For the text-containing cell, return its midpoint in [X, Y] coordinate format. 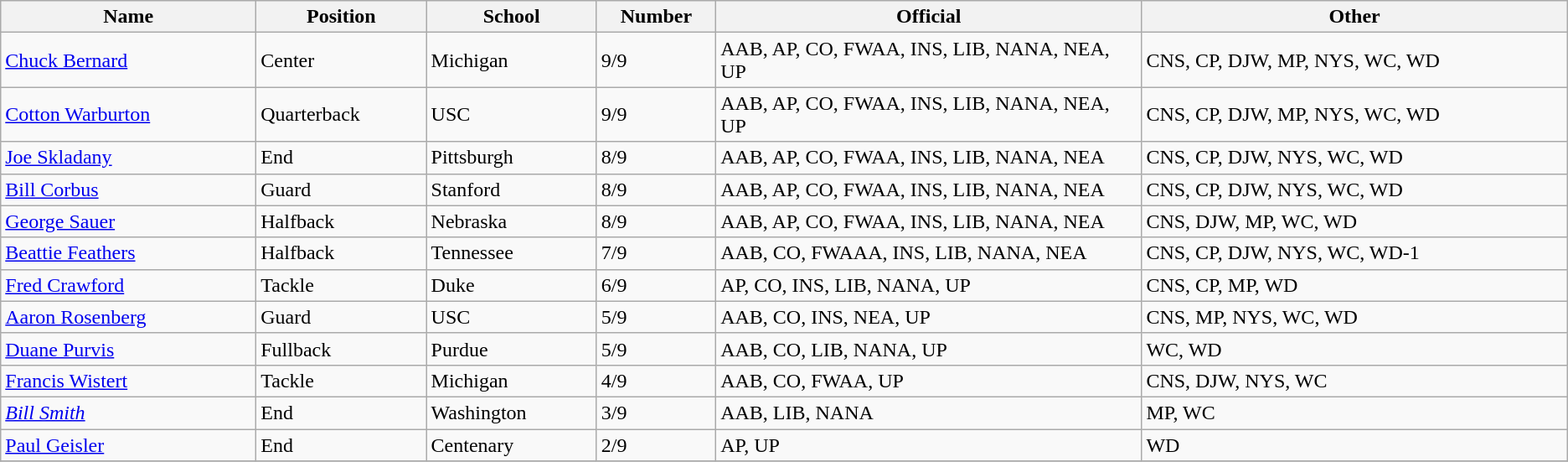
Fullback [342, 349]
Position [342, 17]
Francis Wistert [129, 381]
George Sauer [129, 221]
CNS, CP, MP, WD [1354, 285]
CNS, DJW, NYS, WC [1354, 381]
4/9 [656, 381]
Purdue [511, 349]
AAB, LIB, NANA [929, 413]
Bill Smith [129, 413]
Other [1354, 17]
Quarterback [342, 114]
AAB, CO, LIB, NANA, UP [929, 349]
WC, WD [1354, 349]
WD [1354, 445]
Duke [511, 285]
Cotton Warburton [129, 114]
Bill Corbus [129, 189]
3/9 [656, 413]
Tennessee [511, 253]
Chuck Bernard [129, 60]
Name [129, 17]
Nebraska [511, 221]
School [511, 17]
Centenary [511, 445]
7/9 [656, 253]
2/9 [656, 445]
Aaron Rosenberg [129, 317]
Duane Purvis [129, 349]
CNS, CP, DJW, NYS, WC, WD-1 [1354, 253]
AAB, CO, FWAAA, INS, LIB, NANA, NEA [929, 253]
Fred Crawford [129, 285]
Official [929, 17]
6/9 [656, 285]
Number [656, 17]
AP, UP [929, 445]
MP, WC [1354, 413]
Beattie Feathers [129, 253]
CNS, MP, NYS, WC, WD [1354, 317]
Washington [511, 413]
CNS, DJW, MP, WC, WD [1354, 221]
AAB, CO, FWAA, UP [929, 381]
AAB, CO, INS, NEA, UP [929, 317]
Stanford [511, 189]
Paul Geisler [129, 445]
Center [342, 60]
Pittsburgh [511, 158]
Joe Skladany [129, 158]
AP, CO, INS, LIB, NANA, UP [929, 285]
